Determine the [x, y] coordinate at the center of the cell enclosing the given text.  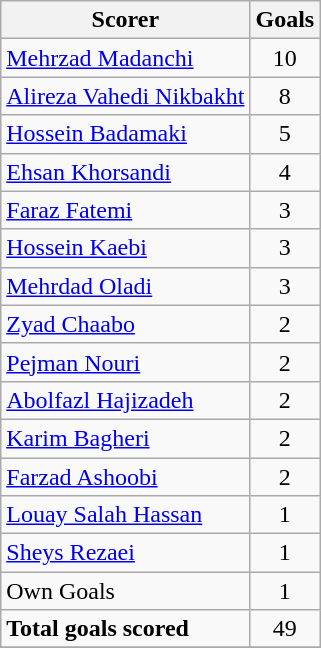
Faraz Fatemi [126, 210]
Farzad Ashoobi [126, 477]
Zyad Chaabo [126, 324]
5 [285, 134]
Goals [285, 20]
Own Goals [126, 591]
Hossein Badamaki [126, 134]
Ehsan Khorsandi [126, 172]
Mehrzad Madanchi [126, 58]
Total goals scored [126, 629]
8 [285, 96]
10 [285, 58]
Pejman Nouri [126, 362]
49 [285, 629]
Mehrdad Oladi [126, 286]
Sheys Rezaei [126, 553]
Hossein Kaebi [126, 248]
Abolfazl Hajizadeh [126, 400]
Karim Bagheri [126, 438]
Scorer [126, 20]
Louay Salah Hassan [126, 515]
4 [285, 172]
Alireza Vahedi Nikbakht [126, 96]
